Extract the (X, Y) coordinate from the center of the cell holding the provided text.  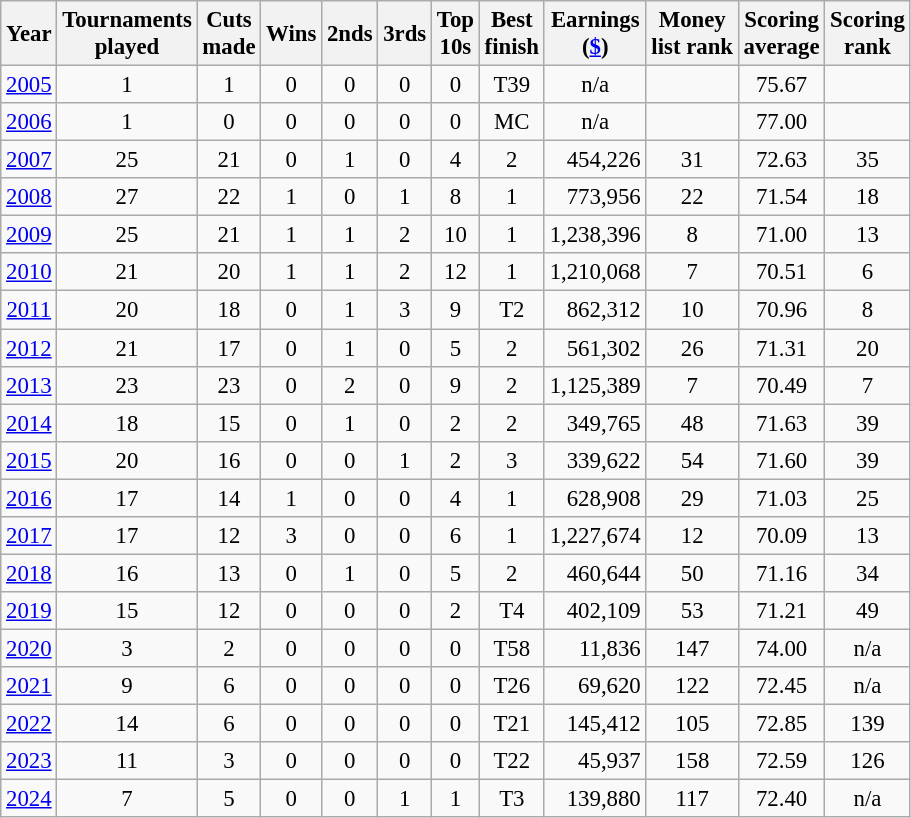
48 (692, 423)
2022 (29, 724)
2023 (29, 761)
11,836 (595, 648)
1,210,068 (595, 273)
Scoringrank (868, 34)
MC (512, 122)
72.63 (782, 160)
Year (29, 34)
71.60 (782, 460)
T21 (512, 724)
T26 (512, 686)
Tournaments played (127, 34)
45,937 (595, 761)
71.54 (782, 197)
31 (692, 160)
2021 (29, 686)
2010 (29, 273)
71.00 (782, 235)
Scoring average (782, 34)
71.31 (782, 348)
147 (692, 648)
628,908 (595, 498)
71.03 (782, 498)
50 (692, 573)
70.49 (782, 385)
139,880 (595, 799)
34 (868, 573)
71.21 (782, 611)
75.67 (782, 85)
122 (692, 686)
1,238,396 (595, 235)
72.45 (782, 686)
2017 (29, 536)
70.09 (782, 536)
2006 (29, 122)
T22 (512, 761)
460,644 (595, 573)
454,226 (595, 160)
53 (692, 611)
2009 (29, 235)
2016 (29, 498)
2018 (29, 573)
2019 (29, 611)
105 (692, 724)
71.63 (782, 423)
1,227,674 (595, 536)
561,302 (595, 348)
773,956 (595, 197)
2007 (29, 160)
T2 (512, 310)
2nds (350, 34)
2014 (29, 423)
2008 (29, 197)
69,620 (595, 686)
Top 10s (456, 34)
2015 (29, 460)
77.00 (782, 122)
126 (868, 761)
74.00 (782, 648)
Wins (292, 34)
29 (692, 498)
26 (692, 348)
1,125,389 (595, 385)
402,109 (595, 611)
145,412 (595, 724)
Earnings ($) (595, 34)
11 (127, 761)
T39 (512, 85)
139 (868, 724)
49 (868, 611)
Cuts made (229, 34)
2013 (29, 385)
339,622 (595, 460)
T58 (512, 648)
T3 (512, 799)
2024 (29, 799)
72.85 (782, 724)
70.96 (782, 310)
70.51 (782, 273)
72.40 (782, 799)
349,765 (595, 423)
T4 (512, 611)
Best finish (512, 34)
71.16 (782, 573)
27 (127, 197)
862,312 (595, 310)
2020 (29, 648)
2012 (29, 348)
117 (692, 799)
2005 (29, 85)
Moneylist rank (692, 34)
2011 (29, 310)
158 (692, 761)
3rds (405, 34)
54 (692, 460)
35 (868, 160)
72.59 (782, 761)
